Determine the (x, y) coordinate at the center of the cell enclosing the given text.  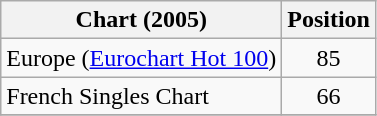
French Singles Chart (142, 96)
Position (329, 20)
85 (329, 58)
Chart (2005) (142, 20)
66 (329, 96)
Europe (Eurochart Hot 100) (142, 58)
